Search for the cell housing the specified text and yield its [x, y] center coordinate. 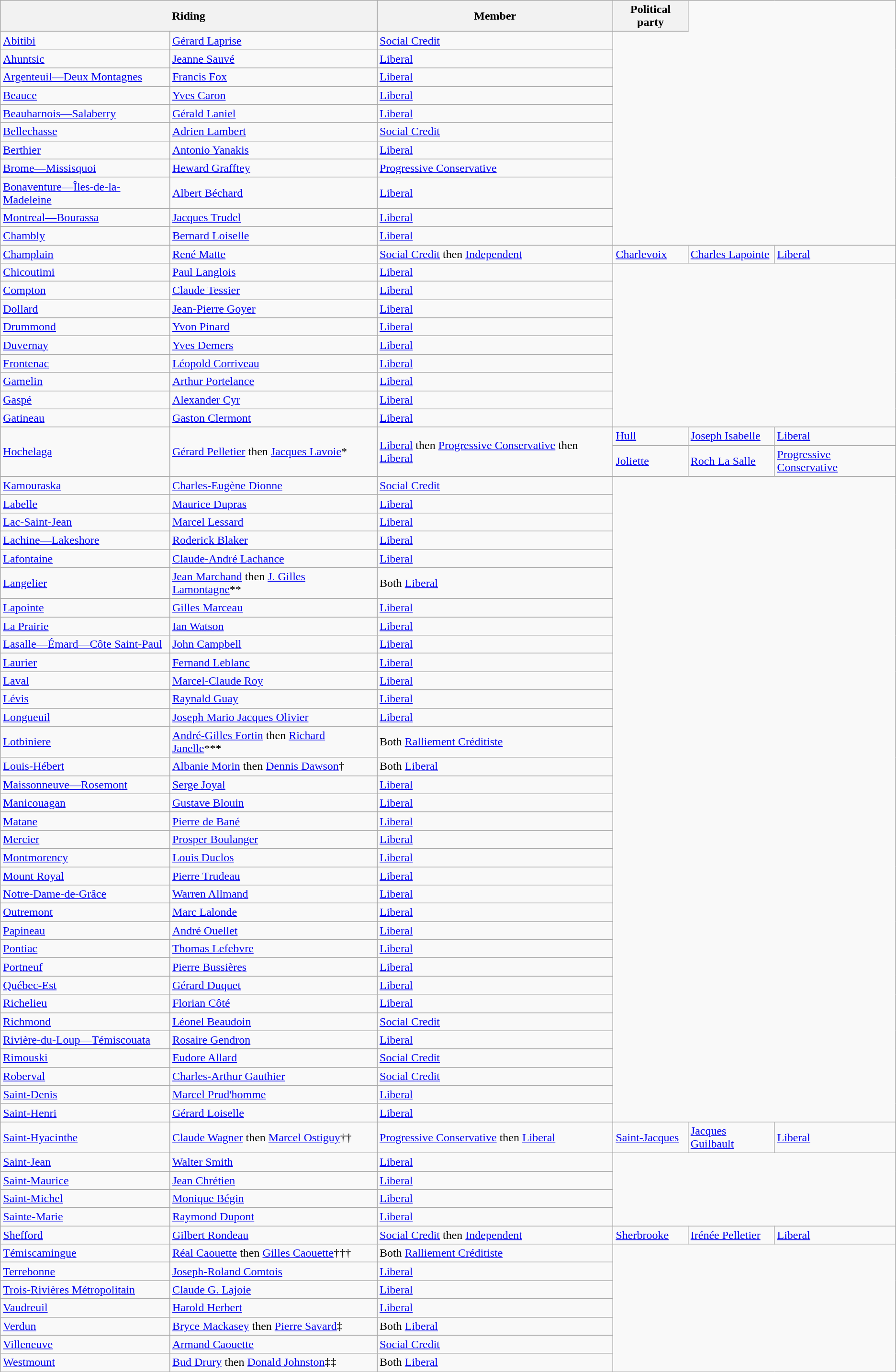
Rimouski [85, 1058]
Saint-Hyacinthe [85, 1137]
Charles-Eugène Dionne [273, 485]
Charles Lapointe [731, 254]
Bonaventure—Îles-de-la-Madeleine [85, 192]
Raynald Guay [273, 699]
Maurice Dupras [273, 504]
Roberval [85, 1076]
Chicoutimi [85, 272]
La Prairie [85, 626]
Lapointe [85, 608]
Claude Tessier [273, 291]
Drummond [85, 327]
Sainte-Marie [85, 1217]
Yves Demers [273, 345]
Gérard Pelletier then Jacques Lavoie* [273, 452]
Walter Smith [273, 1162]
Roderick Blaker [273, 540]
Lafontaine [85, 559]
Léonel Beaudoin [273, 1022]
Notre-Dame-de-Grâce [85, 894]
Jeanne Sauvé [273, 59]
Sherbrooke [650, 1235]
Saint-Michel [85, 1199]
Léopold Corriveau [273, 363]
Roch La Salle [731, 461]
Monique Bégin [273, 1199]
Gaston Clermont [273, 418]
Florian Côté [273, 1003]
Shefford [85, 1235]
Rosaire Gendron [273, 1040]
Labelle [85, 504]
Papineau [85, 931]
Antonio Yanakis [273, 150]
Riding [189, 16]
Louis Duclos [273, 857]
Lévis [85, 699]
Progressive Conservative then Liberal [495, 1137]
Laval [85, 681]
Saint-Maurice [85, 1180]
Verdun [85, 1326]
Member [495, 16]
Gaspé [85, 400]
Beauharnois—Salaberry [85, 113]
Montmorency [85, 857]
Gilles Marceau [273, 608]
Réal Caouette then Gilles Caouette††† [273, 1253]
Raymond Dupont [273, 1217]
André Ouellet [273, 931]
Kamouraska [85, 485]
Joseph Isabelle [731, 436]
Lachine—Lakeshore [85, 540]
Duvernay [85, 345]
Ian Watson [273, 626]
Pierre Trudeau [273, 876]
Jacques Guilbault [731, 1137]
Gérard Duquet [273, 985]
Maissonneuve—Rosemont [85, 785]
Saint-Denis [85, 1094]
Terrebonne [85, 1271]
Marcel Prud'homme [273, 1094]
Gamelin [85, 382]
Vaudreuil [85, 1308]
Abitibi [85, 41]
André-Gilles Fortin then Richard Janelle*** [273, 742]
Irénée Pelletier [731, 1235]
Chambly [85, 236]
Paul Langlois [273, 272]
Québec-Est [85, 985]
Political party [650, 16]
Harold Herbert [273, 1308]
Alexander Cyr [273, 400]
Louis-Hébert [85, 766]
Lasalle—Émard—Côte Saint-Paul [85, 644]
Liberal then Progressive Conservative then Liberal [495, 452]
Montreal—Bourassa [85, 217]
Charles-Arthur Gauthier [273, 1076]
Longueuil [85, 717]
Charlevoix [650, 254]
Joliette [650, 461]
Jean Marchand then J. Gilles Lamontagne** [273, 583]
Ahuntsic [85, 59]
Compton [85, 291]
Gatineau [85, 418]
Rivière-du-Loup—Témiscouata [85, 1040]
Outremont [85, 912]
Heward Grafftey [273, 168]
Joseph-Roland Comtois [273, 1271]
Claude G. Lajoie [273, 1290]
Bud Drury then Donald Johnston‡‡ [273, 1362]
Richmond [85, 1022]
Langelier [85, 583]
Matane [85, 821]
Eudore Allard [273, 1058]
Hull [650, 436]
Warren Allmand [273, 894]
Villeneuve [85, 1344]
Marcel-Claude Roy [273, 681]
Jacques Trudel [273, 217]
Argenteuil—Deux Montagnes [85, 77]
Yvon Pinard [273, 327]
Frontenac [85, 363]
Arthur Portelance [273, 382]
Saint-Henri [85, 1113]
Gérald Laniel [273, 113]
Saint-Jean [85, 1162]
Jean-Pierre Goyer [273, 309]
Prosper Boulanger [273, 839]
Pierre de Bané [273, 821]
Pontiac [85, 949]
René Matte [273, 254]
Trois-Rivières Métropolitain [85, 1290]
Mercier [85, 839]
Jean Chrétien [273, 1180]
Joseph Mario Jacques Olivier [273, 717]
Brome—Missisquoi [85, 168]
Thomas Lefebvre [273, 949]
Westmount [85, 1362]
Adrien Lambert [273, 132]
Gilbert Rondeau [273, 1235]
Francis Fox [273, 77]
Claude Wagner then Marcel Ostiguy†† [273, 1137]
Marcel Lessard [273, 522]
Bryce Mackasey then Pierre Savard‡ [273, 1326]
Claude-André Lachance [273, 559]
John Campbell [273, 644]
Gustave Blouin [273, 803]
Berthier [85, 150]
Dollard [85, 309]
Hochelaga [85, 452]
Témiscamingue [85, 1253]
Mount Royal [85, 876]
Lotbiniere [85, 742]
Albert Béchard [273, 192]
Armand Caouette [273, 1344]
Laurier [85, 663]
Fernand Leblanc [273, 663]
Bellechasse [85, 132]
Pierre Bussières [273, 967]
Lac-Saint-Jean [85, 522]
Albanie Morin then Dennis Dawson† [273, 766]
Beauce [85, 95]
Serge Joyal [273, 785]
Bernard Loiselle [273, 236]
Champlain [85, 254]
Saint-Jacques [650, 1137]
Marc Lalonde [273, 912]
Yves Caron [273, 95]
Portneuf [85, 967]
Gérard Loiselle [273, 1113]
Richelieu [85, 1003]
Manicouagan [85, 803]
Gérard Laprise [273, 41]
